Extract the [X, Y] coordinate from the center of the cell holding the provided text.  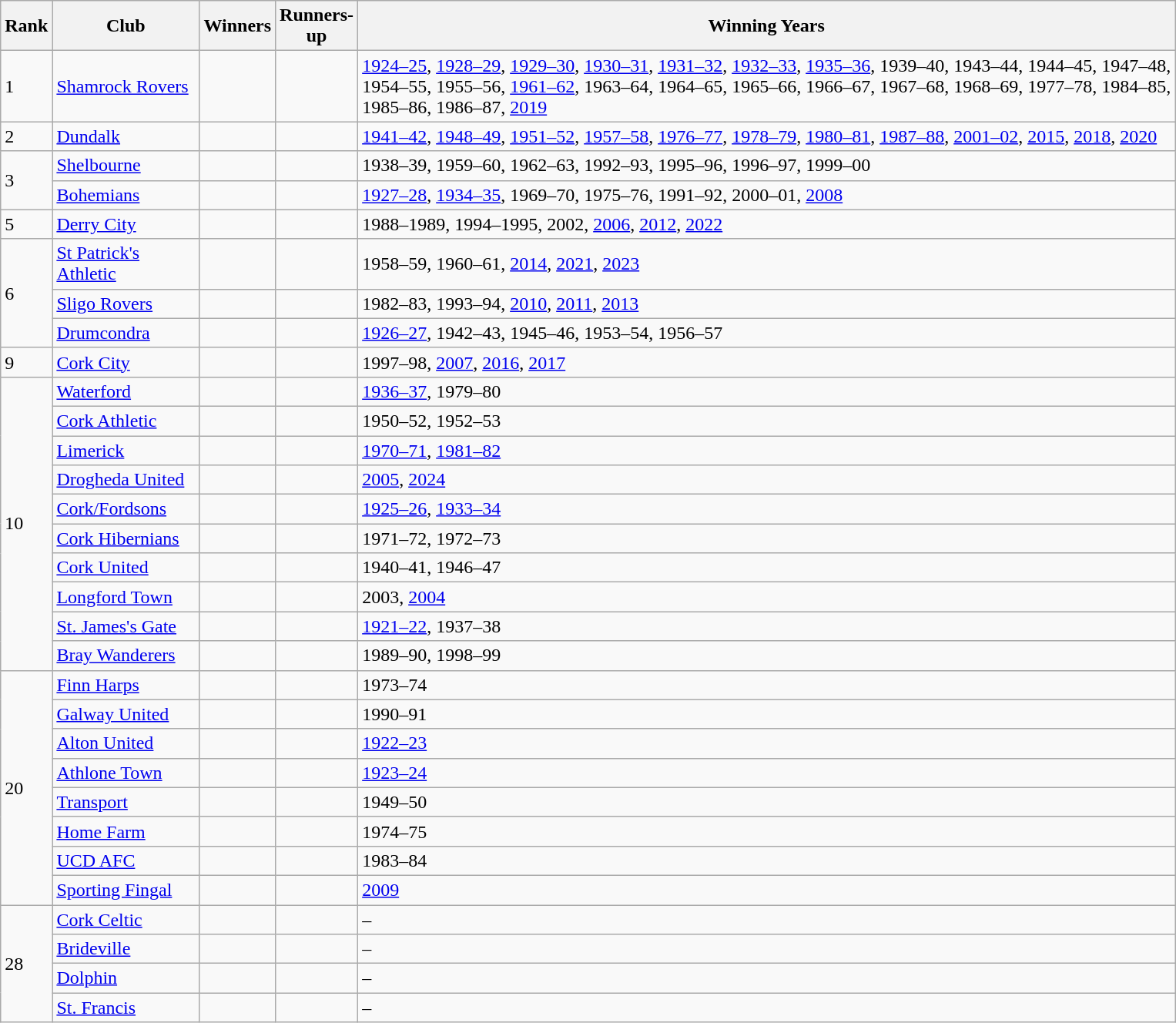
St. James's Gate [126, 626]
1970–71, 1981–82 [767, 451]
Finn Harps [126, 685]
St. Francis [126, 1008]
Cork Hibernians [126, 538]
Cork/Fordsons [126, 509]
1973–74 [767, 685]
Club [126, 26]
Shamrock Rovers [126, 86]
Limerick [126, 451]
Home Farm [126, 831]
20 [26, 787]
1940–41, 1946–47 [767, 568]
1989–90, 1998–99 [767, 656]
Dundalk [126, 136]
Cork City [126, 362]
1921–22, 1937–38 [767, 626]
Cork Celtic [126, 919]
1 [26, 86]
St Patrick's Athletic [126, 263]
9 [26, 362]
1988–1989, 1994–1995, 2002, 2006, 2012, 2022 [767, 224]
Athlone Town [126, 773]
6 [26, 293]
2009 [767, 890]
1971–72, 1972–73 [767, 538]
Bray Wanderers [126, 656]
1923–24 [767, 773]
Transport [126, 802]
1941–42, 1948–49, 1951–52, 1957–58, 1976–77, 1978–79, 1980–81, 1987–88, 2001–02, 2015, 2018, 2020 [767, 136]
Drumcondra [126, 333]
1950–52, 1952–53 [767, 421]
1974–75 [767, 831]
Longford Town [126, 597]
1983–84 [767, 860]
Galway United [126, 714]
Alton United [126, 743]
Shelbourne [126, 166]
2005, 2024 [767, 480]
1949–50 [767, 802]
Dolphin [126, 978]
1936–37, 1979–80 [767, 391]
3 [26, 180]
Derry City [126, 224]
1982–83, 1993–94, 2010, 2011, 2013 [767, 304]
5 [26, 224]
Waterford [126, 391]
UCD AFC [126, 860]
1925–26, 1933–34 [767, 509]
1922–23 [767, 743]
2 [26, 136]
1927–28, 1934–35, 1969–70, 1975–76, 1991–92, 2000–01, 2008 [767, 195]
1926–27, 1942–43, 1945–46, 1953–54, 1956–57 [767, 333]
28 [26, 963]
Drogheda United [126, 480]
Rank [26, 26]
Sligo Rovers [126, 304]
Cork United [126, 568]
Brideville [126, 949]
10 [26, 524]
Winning Years [767, 26]
Winners [237, 26]
1997–98, 2007, 2016, 2017 [767, 362]
Cork Athletic [126, 421]
Runners-up [317, 26]
1958–59, 1960–61, 2014, 2021, 2023 [767, 263]
1990–91 [767, 714]
2003, 2004 [767, 597]
Sporting Fingal [126, 890]
1938–39, 1959–60, 1962–63, 1992–93, 1995–96, 1996–97, 1999–00 [767, 166]
Bohemians [126, 195]
